Scan for the cell matching the given text and deliver its [X, Y] coordinate at center. 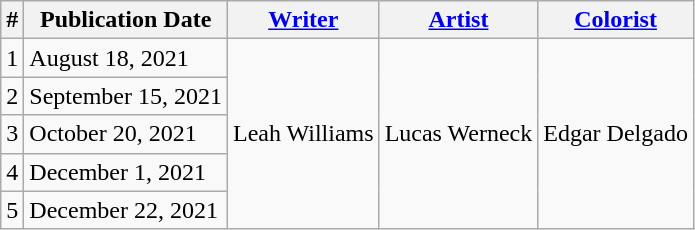
August 18, 2021 [126, 58]
Publication Date [126, 20]
4 [12, 172]
October 20, 2021 [126, 134]
September 15, 2021 [126, 96]
Artist [458, 20]
Colorist [616, 20]
2 [12, 96]
December 22, 2021 [126, 210]
5 [12, 210]
Lucas Werneck [458, 134]
Edgar Delgado [616, 134]
1 [12, 58]
Writer [304, 20]
# [12, 20]
December 1, 2021 [126, 172]
Leah Williams [304, 134]
3 [12, 134]
